Detect which cell encompasses the target text, then output its (x, y) center coordinate. 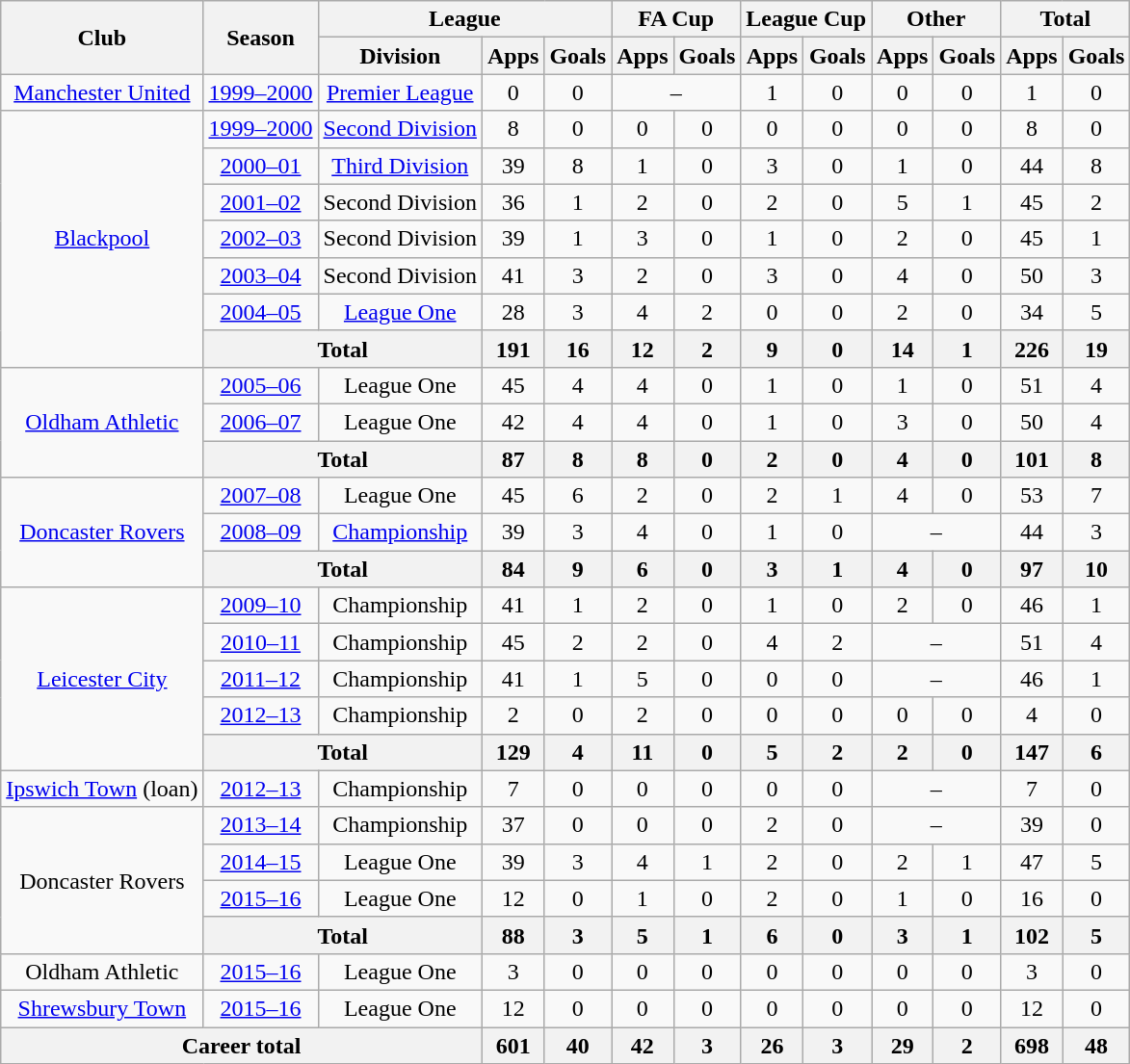
Premier League (400, 92)
48 (1096, 1045)
Third Division (400, 166)
698 (1032, 1045)
Season (260, 38)
84 (512, 569)
14 (903, 349)
28 (512, 312)
147 (1032, 752)
2011–12 (260, 679)
Club (102, 38)
2006–07 (260, 422)
2002–03 (260, 239)
2003–04 (260, 275)
Ipswich Town (loan) (102, 789)
2008–09 (260, 532)
2009–10 (260, 606)
Other (936, 19)
102 (1032, 935)
2005–06 (260, 385)
2000–01 (260, 166)
19 (1096, 349)
26 (773, 1045)
40 (578, 1045)
2013–14 (260, 825)
Manchester United (102, 92)
2014–15 (260, 862)
101 (1032, 459)
88 (512, 935)
Blackpool (102, 239)
Leicester City (102, 679)
FA Cup (676, 19)
226 (1032, 349)
2007–08 (260, 496)
2004–05 (260, 312)
Division (400, 56)
League (464, 19)
2001–02 (260, 202)
129 (512, 752)
47 (1032, 862)
2010–11 (260, 642)
11 (643, 752)
37 (512, 825)
29 (903, 1045)
Shrewsbury Town (102, 1008)
10 (1096, 569)
36 (512, 202)
87 (512, 459)
53 (1032, 496)
34 (1032, 312)
Career total (242, 1045)
97 (1032, 569)
League Cup (806, 19)
601 (512, 1045)
191 (512, 349)
